Extract the (x, y) coordinate from the center of the cell holding the provided text.  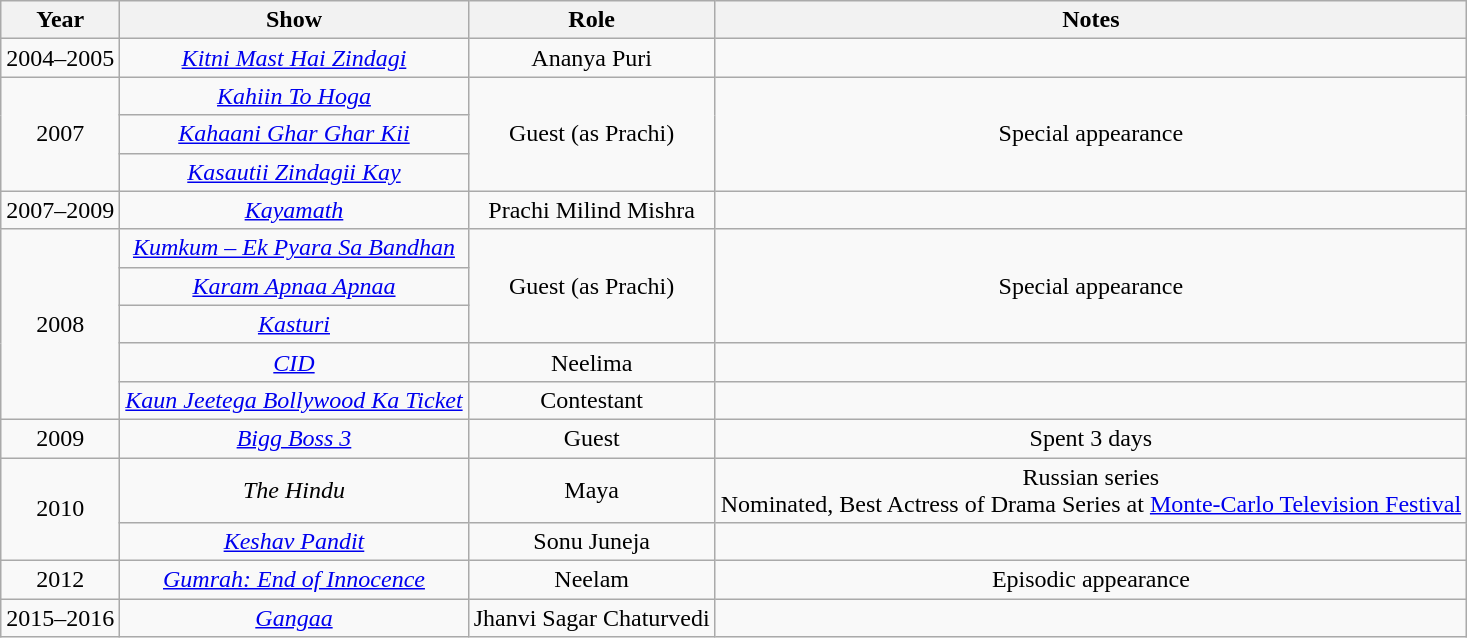
2008 (60, 324)
Year (60, 20)
Neelima (592, 362)
Karam Apnaa Apnaa (294, 286)
2009 (60, 438)
2010 (60, 510)
Kaun Jeetega Bollywood Ka Ticket (294, 400)
Kayamath (294, 210)
Role (592, 20)
Gumrah: End of Innocence (294, 580)
Contestant (592, 400)
Kasturi (294, 324)
Gangaa (294, 618)
Spent 3 days (1090, 438)
Kumkum – Ek Pyara Sa Bandhan (294, 248)
Ananya Puri (592, 58)
Kitni Mast Hai Zindagi (294, 58)
Sonu Juneja (592, 542)
Kasautii Zindagii Kay (294, 172)
2012 (60, 580)
2004–2005 (60, 58)
Prachi Milind Mishra (592, 210)
Show (294, 20)
Episodic appearance (1090, 580)
2007 (60, 134)
Bigg Boss 3 (294, 438)
Maya (592, 490)
The Hindu (294, 490)
2015–2016 (60, 618)
2007–2009 (60, 210)
CID (294, 362)
Neelam (592, 580)
Notes (1090, 20)
Kahiin To Hoga (294, 96)
Keshav Pandit (294, 542)
Russian seriesNominated, Best Actress of Drama Series at Monte-Carlo Television Festival (1090, 490)
Kahaani Ghar Ghar Kii (294, 134)
Jhanvi Sagar Chaturvedi (592, 618)
Guest (592, 438)
